Extract the (X, Y) coordinate from the center of the cell holding the provided text.  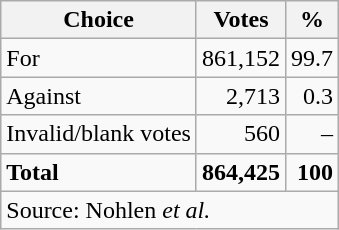
99.7 (312, 58)
560 (240, 134)
2,713 (240, 96)
Invalid/blank votes (99, 134)
Votes (240, 20)
For (99, 58)
– (312, 134)
Source: Nohlen et al. (170, 210)
Choice (99, 20)
% (312, 20)
864,425 (240, 172)
100 (312, 172)
0.3 (312, 96)
861,152 (240, 58)
Against (99, 96)
Total (99, 172)
